Scan for the cell matching the given text and deliver its [X, Y] coordinate at center. 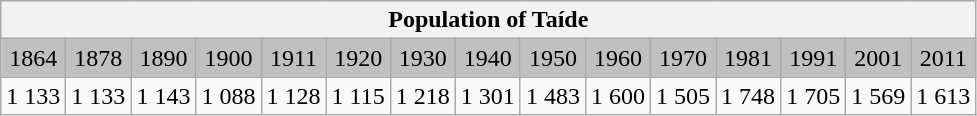
1 505 [682, 96]
Population of Taíde [488, 20]
1 218 [422, 96]
1864 [34, 58]
1930 [422, 58]
2011 [944, 58]
1 088 [228, 96]
1991 [814, 58]
1 600 [618, 96]
1 705 [814, 96]
1920 [358, 58]
1 115 [358, 96]
1900 [228, 58]
1 483 [552, 96]
1940 [488, 58]
1 143 [164, 96]
1890 [164, 58]
1950 [552, 58]
1960 [618, 58]
2001 [878, 58]
1 301 [488, 96]
1878 [98, 58]
1970 [682, 58]
1911 [294, 58]
1981 [748, 58]
1 613 [944, 96]
1 569 [878, 96]
1 748 [748, 96]
1 128 [294, 96]
